Identify which cell holds the provided text, then report its (x, y) central coordinate. 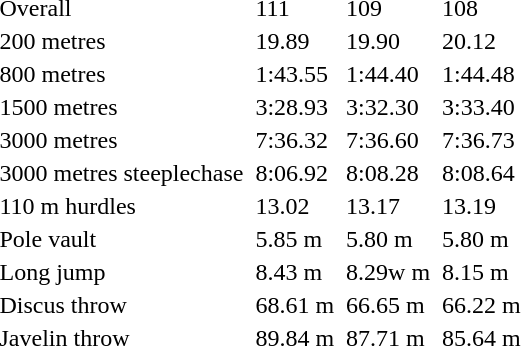
8.43 m (295, 272)
3:28.93 (295, 107)
3:32.30 (388, 107)
1:44.40 (388, 74)
68.61 m (295, 305)
19.90 (388, 41)
7:36.32 (295, 140)
5.85 m (295, 239)
7:36.60 (388, 140)
8:06.92 (295, 173)
13.17 (388, 206)
1:43.55 (295, 74)
8.29w m (388, 272)
5.80 m (388, 239)
13.02 (295, 206)
8:08.28 (388, 173)
66.65 m (388, 305)
19.89 (295, 41)
